Determine the [X, Y] coordinate at the center of the cell enclosing the given text.  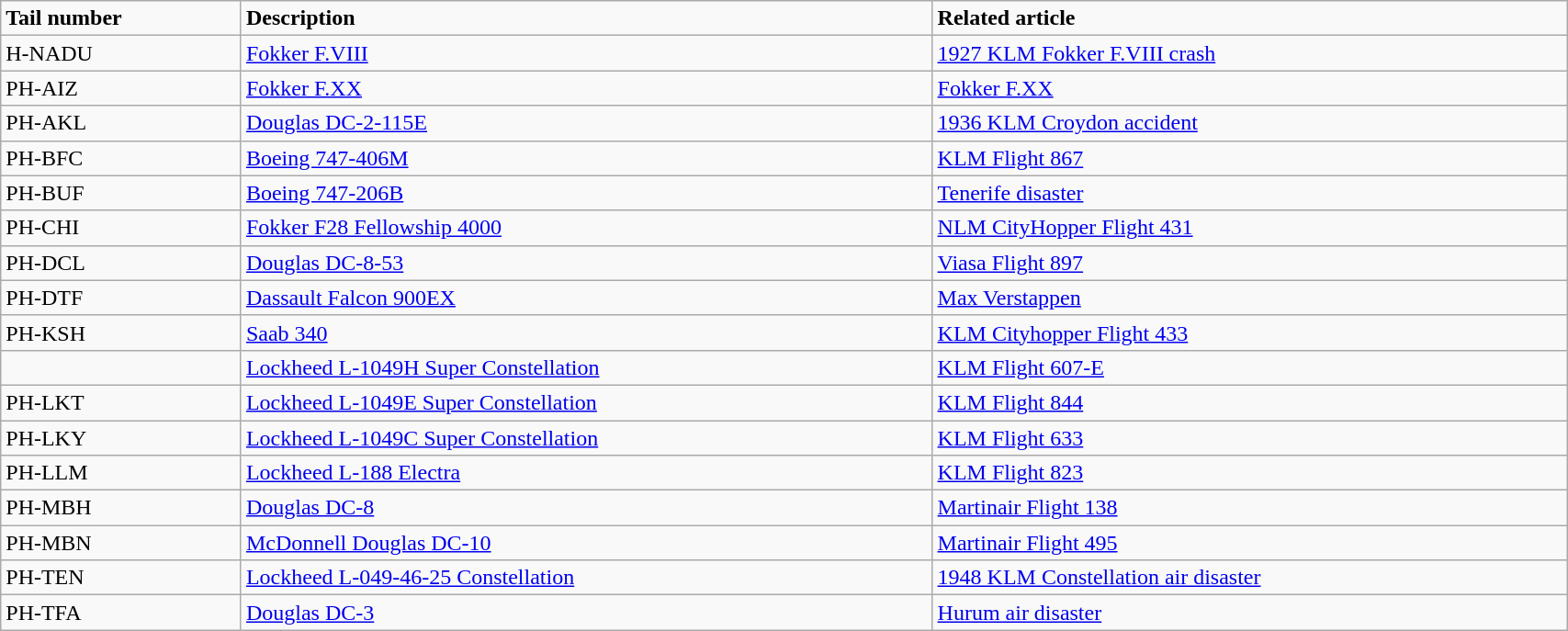
Fokker F28 Fellowship 4000 [586, 228]
PH-MBN [121, 543]
H-NADU [121, 53]
Description [586, 18]
Fokker F.VIII [586, 53]
McDonnell Douglas DC-10 [586, 543]
KLM Flight 844 [1249, 402]
KLM Flight 633 [1249, 438]
Viasa Flight 897 [1249, 263]
PH-TEN [121, 578]
KLM Flight 607-E [1249, 367]
PH-DTF [121, 298]
1936 KLM Croydon accident [1249, 123]
Martinair Flight 495 [1249, 543]
NLM CityHopper Flight 431 [1249, 228]
KLM Flight 823 [1249, 473]
Boeing 747-406M [586, 158]
Tenerife disaster [1249, 193]
PH-LKT [121, 402]
1927 KLM Fokker F.VIII crash [1249, 53]
Hurum air disaster [1249, 613]
Lockheed L-1049C Super Constellation [586, 438]
PH-AIZ [121, 88]
PH-LKY [121, 438]
Douglas DC-8 [586, 508]
PH-AKL [121, 123]
Lockheed L-1049E Super Constellation [586, 402]
KLM Cityhopper Flight 433 [1249, 332]
1948 KLM Constellation air disaster [1249, 578]
Martinair Flight 138 [1249, 508]
PH-LLM [121, 473]
PH-KSH [121, 332]
KLM Flight 867 [1249, 158]
PH-CHI [121, 228]
Saab 340 [586, 332]
PH-TFA [121, 613]
Tail number [121, 18]
PH-DCL [121, 263]
Douglas DC-2-115E [586, 123]
Lockheed L-049-46-25 Constellation [586, 578]
Lockheed L-188 Electra [586, 473]
Max Verstappen [1249, 298]
Boeing 747-206B [586, 193]
Douglas DC-8-53 [586, 263]
PH-BFC [121, 158]
Douglas DC-3 [586, 613]
PH-MBH [121, 508]
Related article [1249, 18]
PH-BUF [121, 193]
Dassault Falcon 900EX [586, 298]
Lockheed L-1049H Super Constellation [586, 367]
